From the cell containing the given text, extract its center point as [X, Y] coordinate. 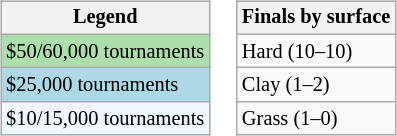
Hard (10–10) [316, 51]
Legend [105, 18]
$10/15,000 tournaments [105, 119]
$25,000 tournaments [105, 85]
$50/60,000 tournaments [105, 51]
Grass (1–0) [316, 119]
Clay (1–2) [316, 85]
Finals by surface [316, 18]
